Scan for the cell matching the given text and deliver its (X, Y) coordinate at center. 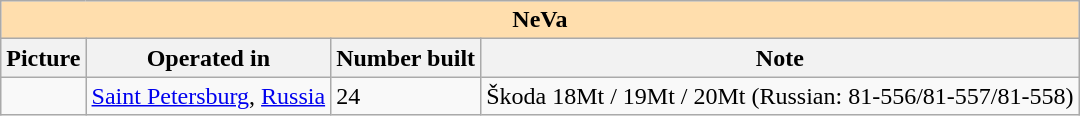
Picture (44, 58)
Operated in (208, 58)
Number built (406, 58)
NeVa (540, 20)
Note (780, 58)
Škoda 18Mt / 19Mt / 20Mt (Russian: 81-556/81-557/81-558) (780, 96)
24 (406, 96)
Saint Petersburg, Russia (208, 96)
